Return the [X, Y] coordinate for the center point of the cell that contains the specified text.  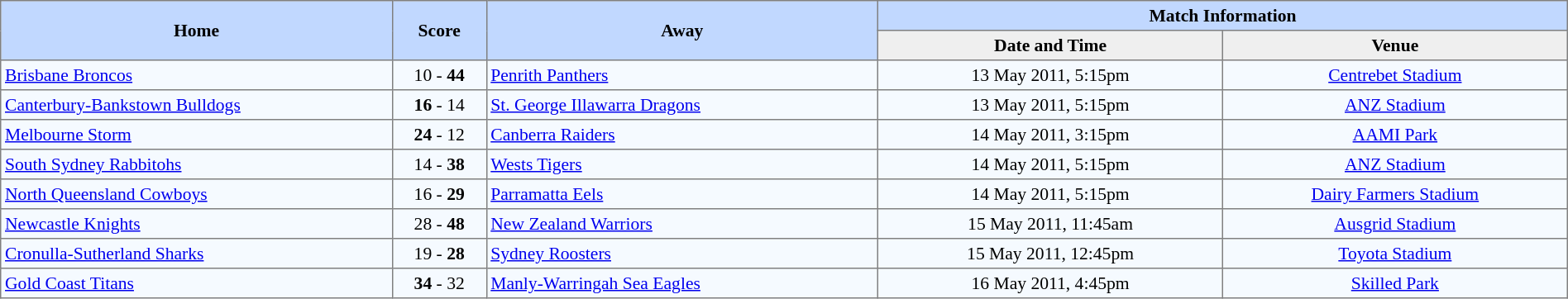
Dairy Farmers Stadium [1394, 194]
16 - 14 [439, 105]
Toyota Stadium [1394, 254]
Date and Time [1050, 45]
AAMI Park [1394, 135]
Canberra Raiders [682, 135]
24 - 12 [439, 135]
Wests Tigers [682, 164]
Ausgrid Stadium [1394, 224]
15 May 2011, 12:45pm [1050, 254]
Away [682, 31]
Score [439, 31]
16 May 2011, 4:45pm [1050, 283]
10 - 44 [439, 75]
Canterbury-Bankstown Bulldogs [197, 105]
16 - 29 [439, 194]
Melbourne Storm [197, 135]
Gold Coast Titans [197, 283]
14 - 38 [439, 164]
Sydney Roosters [682, 254]
14 May 2011, 3:15pm [1050, 135]
St. George Illawarra Dragons [682, 105]
Skilled Park [1394, 283]
South Sydney Rabbitohs [197, 164]
34 - 32 [439, 283]
28 - 48 [439, 224]
Brisbane Broncos [197, 75]
Cronulla-Sutherland Sharks [197, 254]
19 - 28 [439, 254]
Manly-Warringah Sea Eagles [682, 283]
Venue [1394, 45]
15 May 2011, 11:45am [1050, 224]
Home [197, 31]
New Zealand Warriors [682, 224]
Newcastle Knights [197, 224]
North Queensland Cowboys [197, 194]
Match Information [1223, 16]
Centrebet Stadium [1394, 75]
Penrith Panthers [682, 75]
Parramatta Eels [682, 194]
